Extract the [x, y] coordinate from the center of the cell holding the provided text.  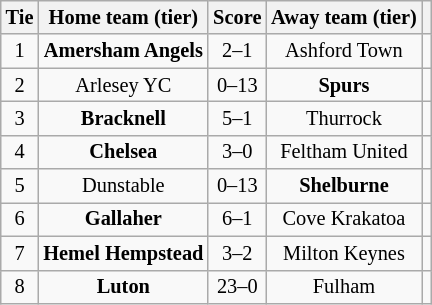
3 [20, 118]
Bracknell [123, 118]
3–0 [237, 152]
Amersham Angels [123, 51]
Thurrock [344, 118]
6 [20, 219]
3–2 [237, 253]
Spurs [344, 85]
Home team (tier) [123, 17]
4 [20, 152]
Milton Keynes [344, 253]
Dunstable [123, 186]
2–1 [237, 51]
2 [20, 85]
Gallaher [123, 219]
Chelsea [123, 152]
Away team (tier) [344, 17]
7 [20, 253]
1 [20, 51]
Tie [20, 17]
23–0 [237, 287]
Fulham [344, 287]
Luton [123, 287]
Cove Krakatoa [344, 219]
5–1 [237, 118]
Score [237, 17]
8 [20, 287]
Ashford Town [344, 51]
Shelburne [344, 186]
Arlesey YC [123, 85]
5 [20, 186]
Hemel Hempstead [123, 253]
6–1 [237, 219]
Feltham United [344, 152]
